Pinpoint the cell where the given text exists, returning its [X, Y] midpoint coordinate. 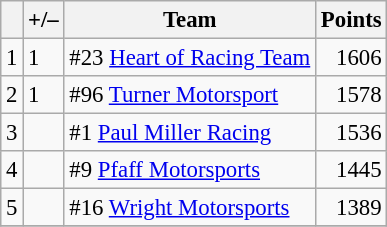
#9 Pfaff Motorsports [190, 170]
4 [12, 170]
Points [352, 20]
#1 Paul Miller Racing [190, 133]
1389 [352, 208]
Team [190, 20]
1536 [352, 133]
3 [12, 133]
5 [12, 208]
#96 Turner Motorsport [190, 95]
1578 [352, 95]
#23 Heart of Racing Team [190, 58]
2 [12, 95]
#16 Wright Motorsports [190, 208]
+/– [44, 20]
1606 [352, 58]
1445 [352, 170]
